Determine the (X, Y) coordinate at the center of the cell enclosing the given text.  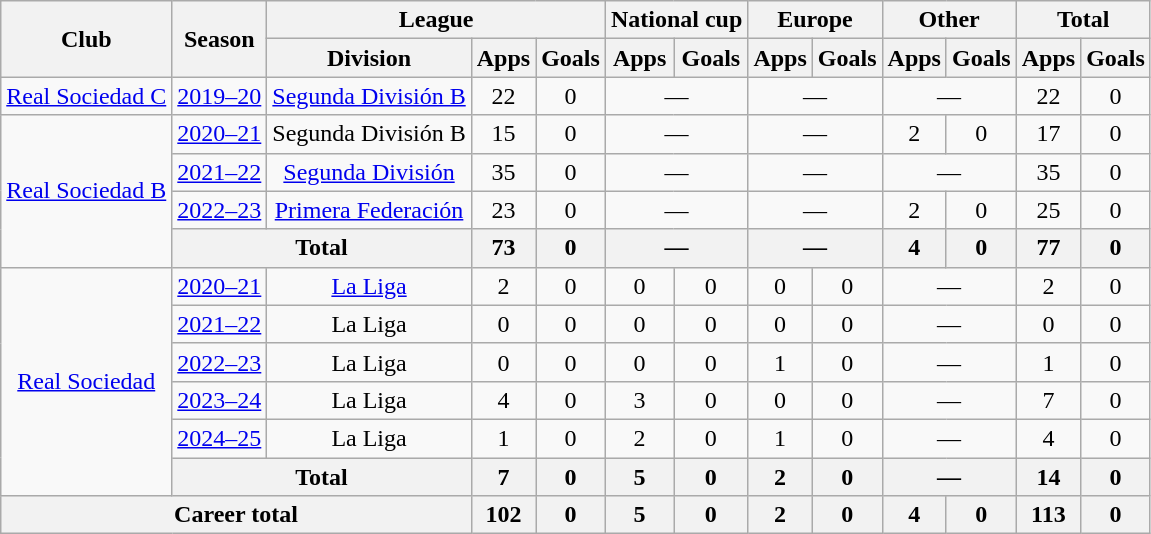
Club (86, 39)
17 (1048, 134)
League (436, 20)
25 (1048, 210)
73 (503, 248)
Segunda División (369, 172)
Primera Federación (369, 210)
2019–20 (220, 96)
Europe (815, 20)
113 (1048, 515)
2023–24 (220, 400)
15 (503, 134)
Division (369, 58)
77 (1048, 248)
Real Sociedad B (86, 191)
14 (1048, 477)
Real Sociedad (86, 381)
National cup (676, 20)
Season (220, 39)
Real Sociedad C (86, 96)
3 (639, 400)
Other (949, 20)
Career total (236, 515)
102 (503, 515)
2024–25 (220, 438)
23 (503, 210)
